Return (x, y) of the center of cell containing provided text 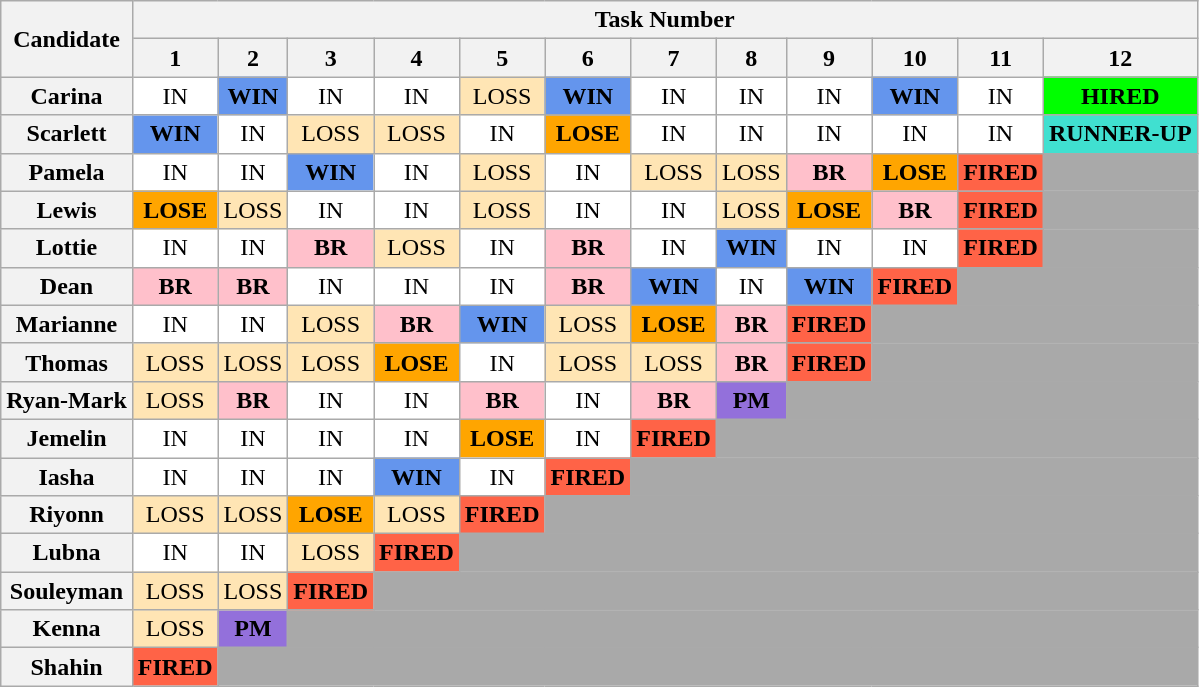
Task Number (664, 20)
HIRED (1120, 96)
Kenna (67, 629)
Lewis (67, 210)
Iasha (67, 477)
10 (915, 58)
Ryan-Mark (67, 400)
RUNNER-UP (1120, 134)
Souleyman (67, 591)
Candidate (67, 39)
Dean (67, 286)
Scarlett (67, 134)
Riyonn (67, 515)
Lottie (67, 248)
9 (829, 58)
1 (175, 58)
Shahin (67, 667)
7 (674, 58)
Thomas (67, 362)
6 (588, 58)
Marianne (67, 324)
2 (253, 58)
3 (331, 58)
Pamela (67, 172)
12 (1120, 58)
8 (751, 58)
Lubna (67, 553)
4 (417, 58)
5 (502, 58)
Carina (67, 96)
11 (1001, 58)
Jemelin (67, 438)
